Locate the cell with the specified text and output its (x, y) center coordinate. 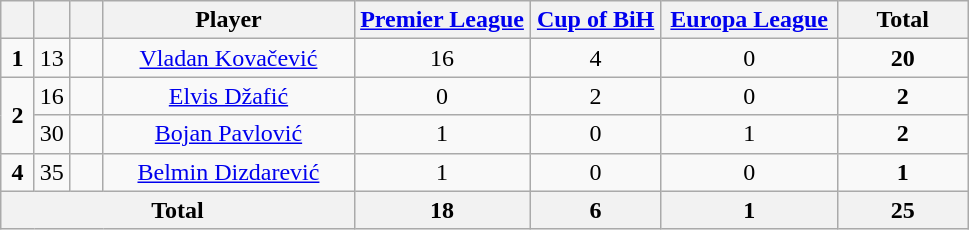
13 (52, 58)
Vladan Kovačević (228, 58)
30 (52, 134)
Cup of BiH (596, 20)
Europa League (749, 20)
Elvis Džafić (228, 96)
35 (52, 172)
Player (228, 20)
Premier League (442, 20)
Bojan Pavlović (228, 134)
6 (596, 210)
Belmin Dizdarević (228, 172)
25 (902, 210)
18 (442, 210)
20 (902, 58)
